Output the (x, y) coordinate of the center of the cell containing the given text.  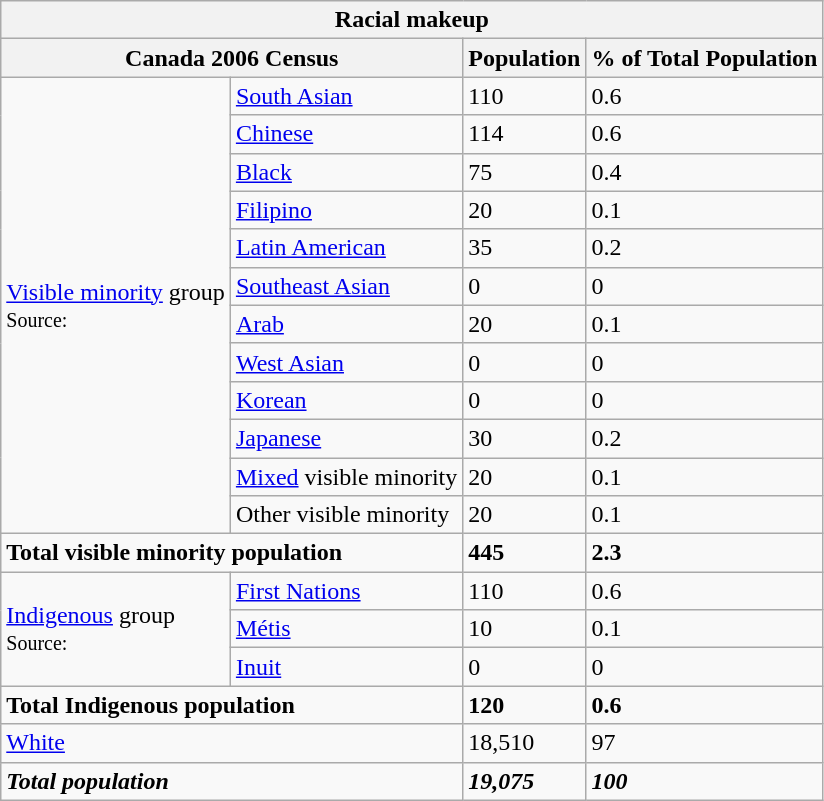
Indigenous groupSource: (116, 629)
Canada 2006 Census (232, 58)
Total Indigenous population (232, 705)
Racial makeup (412, 20)
Total population (232, 781)
Japanese (346, 438)
Total visible minority population (232, 553)
White (232, 743)
Southeast Asian (346, 286)
35 (524, 248)
West Asian (346, 362)
Chinese (346, 134)
Filipino (346, 210)
2.3 (704, 553)
Latin American (346, 248)
30 (524, 438)
Visible minority groupSource: (116, 306)
Métis (346, 629)
Inuit (346, 667)
0.4 (704, 172)
10 (524, 629)
97 (704, 743)
75 (524, 172)
Other visible minority (346, 515)
114 (524, 134)
445 (524, 553)
18,510 (524, 743)
First Nations (346, 591)
% of Total Population (704, 58)
South Asian (346, 96)
Black (346, 172)
Mixed visible minority (346, 477)
120 (524, 705)
Korean (346, 400)
Population (524, 58)
Arab (346, 324)
19,075 (524, 781)
100 (704, 781)
